Locate the cell with the specified text and output its (x, y) center coordinate. 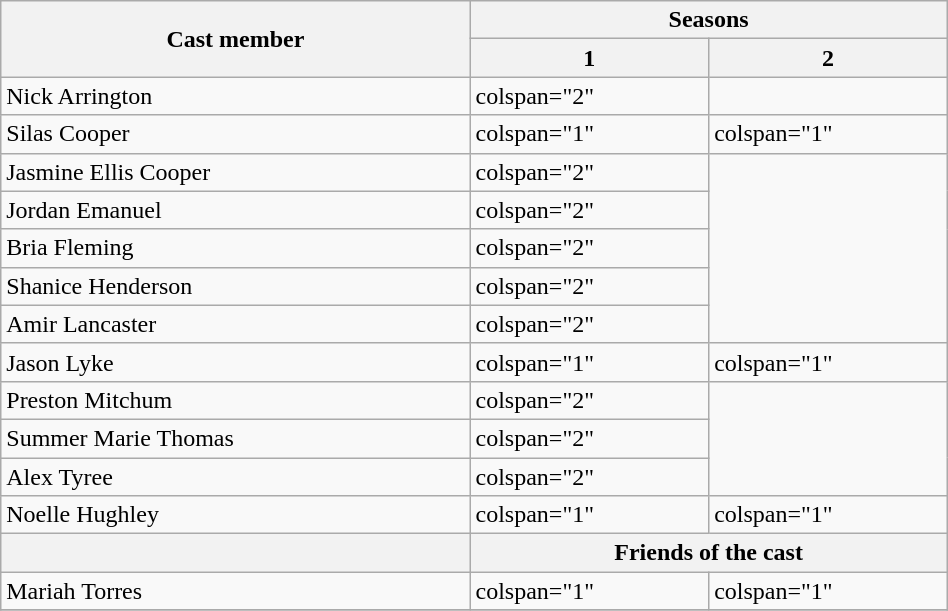
Friends of the cast (708, 553)
Jordan Emanuel (236, 210)
1 (590, 58)
Preston Mitchum (236, 400)
Summer Marie Thomas (236, 438)
Jasmine Ellis Cooper (236, 172)
Mariah Torres (236, 591)
Silas Cooper (236, 134)
Noelle Hughley (236, 515)
Cast member (236, 39)
Shanice Henderson (236, 286)
Amir Lancaster (236, 324)
Alex Tyree (236, 477)
Nick Arrington (236, 96)
2 (828, 58)
Seasons (708, 20)
Bria Fleming (236, 248)
Jason Lyke (236, 362)
